Detect which cell encompasses the target text, then output its [X, Y] center coordinate. 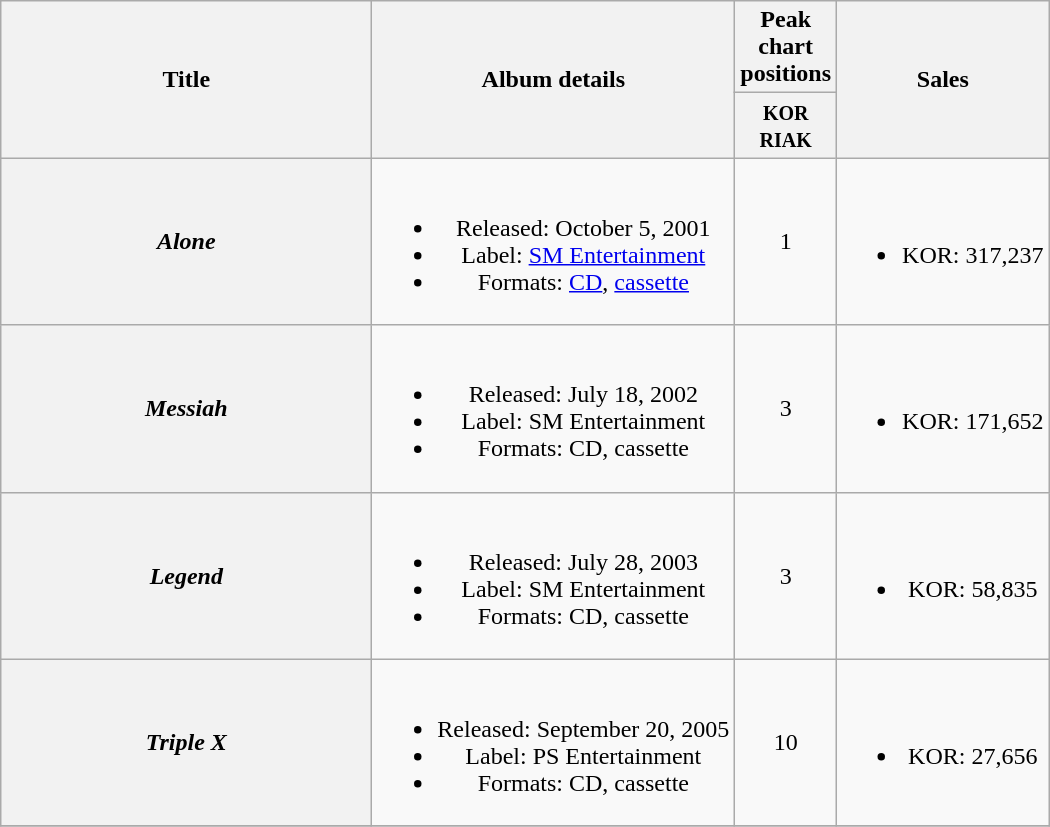
KOR: 171,652 [943, 408]
Released: July 28, 2003Label: SM EntertainmentFormats: CD, cassette [554, 576]
Sales [943, 80]
Alone [186, 242]
Released: September 20, 2005Label: PS EntertainmentFormats: CD, cassette [554, 742]
Legend [186, 576]
KOR: 58,835 [943, 576]
KOR: 27,656 [943, 742]
KORRIAK [786, 126]
10 [786, 742]
Title [186, 80]
KOR: 317,237 [943, 242]
Album details [554, 80]
Released: July 18, 2002Label: SM EntertainmentFormats: CD, cassette [554, 408]
Released: October 5, 2001Label: SM EntertainmentFormats: CD, cassette [554, 242]
Messiah [186, 408]
Triple X [186, 742]
1 [786, 242]
Peak chart positions [786, 47]
